From the cell containing the given text, extract its center point as (X, Y) coordinate. 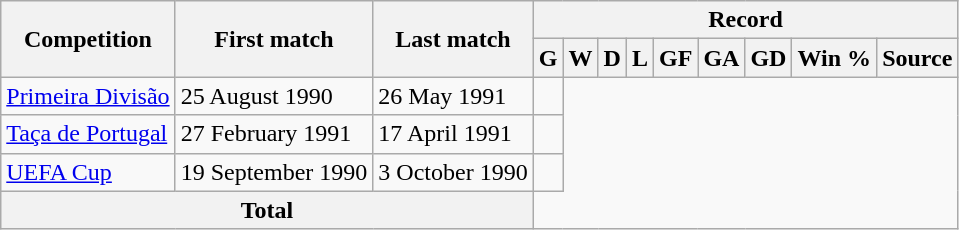
Record (746, 20)
26 May 1991 (453, 96)
G (548, 58)
3 October 1990 (453, 172)
Win % (834, 58)
L (640, 58)
UEFA Cup (88, 172)
First match (274, 39)
Competition (88, 39)
17 April 1991 (453, 134)
GF (675, 58)
25 August 1990 (274, 96)
GA (722, 58)
W (580, 58)
Source (918, 58)
Taça de Portugal (88, 134)
Last match (453, 39)
19 September 1990 (274, 172)
27 February 1991 (274, 134)
Total (267, 210)
Primeira Divisão (88, 96)
D (612, 58)
GD (768, 58)
